Detect which cell encompasses the target text, then output its (X, Y) center coordinate. 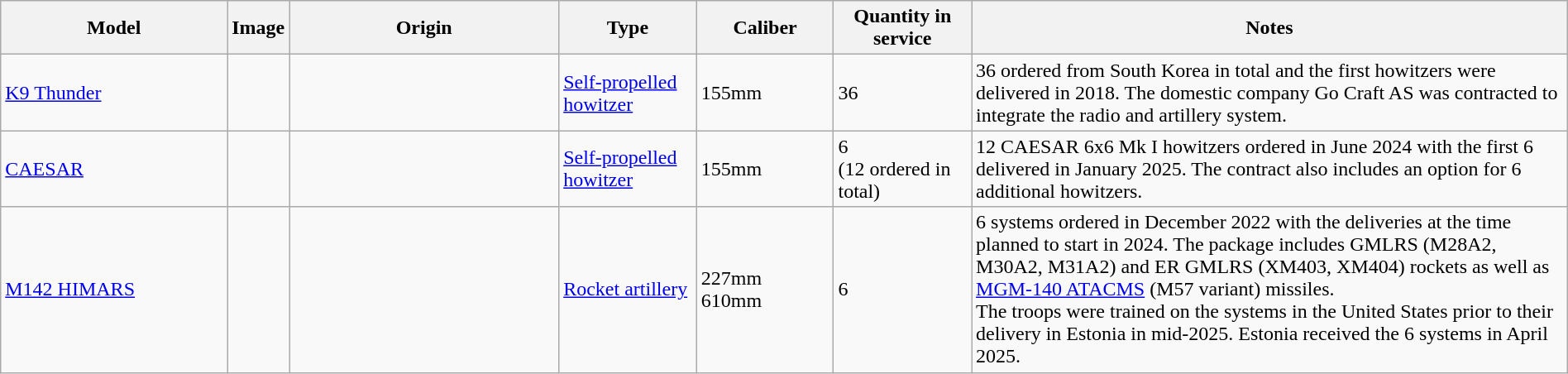
M142 HIMARS (114, 290)
36 (903, 93)
Quantity in service (903, 28)
K9 Thunder (114, 93)
Origin (424, 28)
Caliber (765, 28)
Rocket artillery (629, 290)
Model (114, 28)
Type (629, 28)
6 (903, 290)
Image (258, 28)
CAESAR (114, 169)
227mm610mm (765, 290)
Notes (1270, 28)
6(12 ordered in total) (903, 169)
